Capture the cell that displays the provided text and extract its (X, Y) central coordinate. 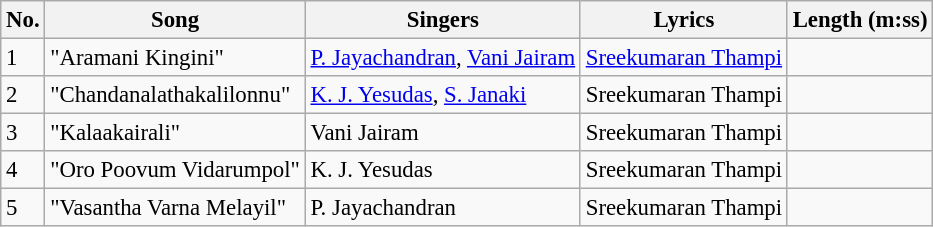
No. (23, 20)
P. Jayachandran, Vani Jairam (442, 58)
"Chandanalathakalilonnu" (175, 95)
P. Jayachandran (442, 208)
Length (m:ss) (860, 20)
K. J. Yesudas (442, 170)
Song (175, 20)
Lyrics (684, 20)
"Vasantha Varna Melayil" (175, 208)
"Kalaakairali" (175, 133)
"Oro Poovum Vidarumpol" (175, 170)
5 (23, 208)
2 (23, 95)
K. J. Yesudas, S. Janaki (442, 95)
3 (23, 133)
"Aramani Kingini" (175, 58)
1 (23, 58)
Vani Jairam (442, 133)
Singers (442, 20)
4 (23, 170)
